Determine the [x, y] coordinate at the center of the cell enclosing the given text.  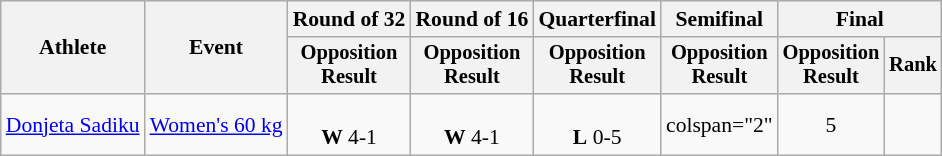
L 0-5 [597, 124]
5 [832, 124]
Semifinal [720, 19]
Event [216, 48]
Athlete [73, 48]
Quarterfinal [597, 19]
Donjeta Sadiku [73, 124]
colspan="2" [720, 124]
Rank [913, 66]
Round of 32 [350, 19]
Women's 60 kg [216, 124]
Final [860, 19]
Round of 16 [472, 19]
